From the cell containing the given text, extract its center point as (X, Y) coordinate. 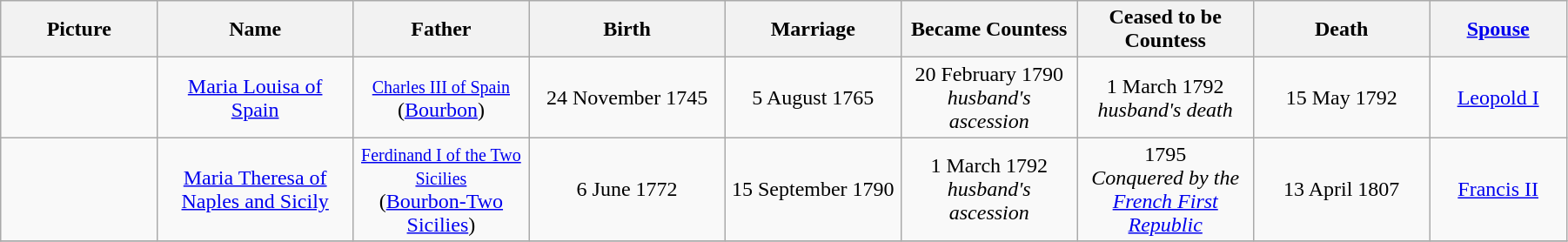
24 November 1745 (627, 97)
Spouse (1498, 30)
1795Conquered by the French First Republic (1165, 190)
Birth (627, 30)
Name (256, 30)
6 June 1772 (627, 190)
Ferdinand I of the Two Sicilies(Bourbon-Two Sicilies) (441, 190)
Picture (79, 30)
Maria Louisa of Spain (256, 97)
20 February 1790husband's ascession (989, 97)
13 April 1807 (1341, 190)
15 September 1790 (813, 190)
15 May 1792 (1341, 97)
Francis II (1498, 190)
5 August 1765 (813, 97)
Father (441, 30)
Charles III of Spain(Bourbon) (441, 97)
1 March 1792husband's ascession (989, 190)
Became Countess (989, 30)
Maria Theresa of Naples and Sicily (256, 190)
Death (1341, 30)
Marriage (813, 30)
Leopold I (1498, 97)
1 March 1792husband's death (1165, 97)
Ceased to be Countess (1165, 30)
